Output the (X, Y) coordinate of the center of the cell containing the given text.  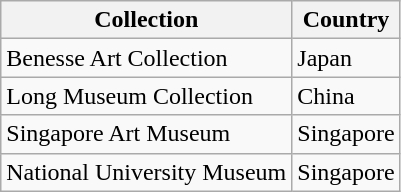
China (346, 96)
Singapore Art Museum (146, 134)
Country (346, 20)
National University Museum (146, 172)
Benesse Art Collection (146, 58)
Collection (146, 20)
Japan (346, 58)
Long Museum Collection (146, 96)
